Scan for the cell matching the given text and deliver its [X, Y] coordinate at center. 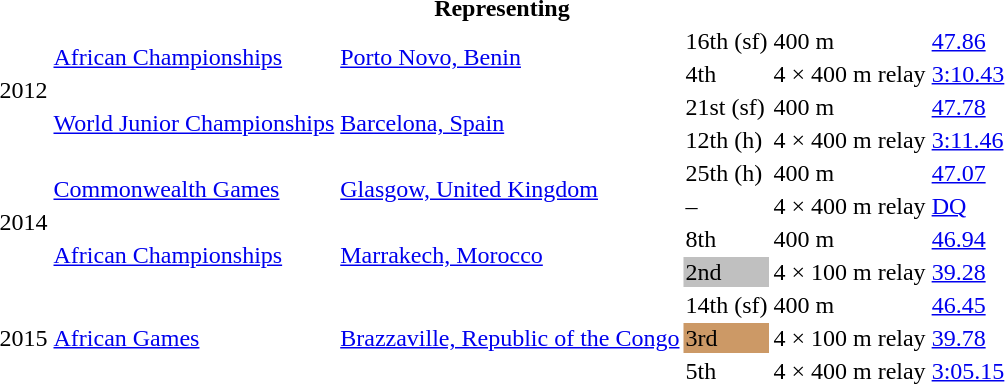
Barcelona, Spain [510, 124]
8th [726, 239]
Porto Novo, Benin [510, 58]
Glasgow, United Kingdom [510, 190]
4th [726, 74]
21st (sf) [726, 107]
2nd [726, 272]
3rd [726, 338]
12th (h) [726, 140]
Commonwealth Games [194, 190]
14th (sf) [726, 305]
16th (sf) [726, 41]
– [726, 206]
25th (h) [726, 173]
Marrakech, Morocco [510, 256]
World Junior Championships [194, 124]
